Search for the cell housing the specified text and yield its (x, y) center coordinate. 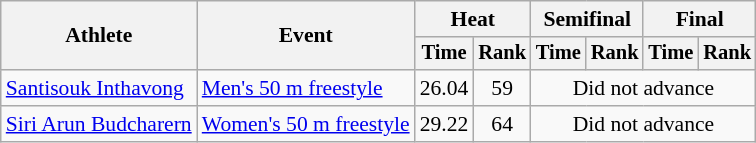
Athlete (99, 36)
Women's 50 m freestyle (306, 124)
Final (699, 19)
Semifinal (587, 19)
26.04 (444, 88)
Event (306, 36)
Heat (473, 19)
Siri Arun Budcharern (99, 124)
Santisouk Inthavong (99, 88)
29.22 (444, 124)
64 (502, 124)
59 (502, 88)
Men's 50 m freestyle (306, 88)
